Provide the (x, y) coordinate of the cell's center where the given text is located.  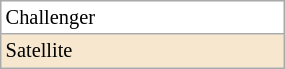
Challenger (142, 17)
Satellite (142, 51)
